Output the (x, y) coordinate of the center of the cell containing the given text.  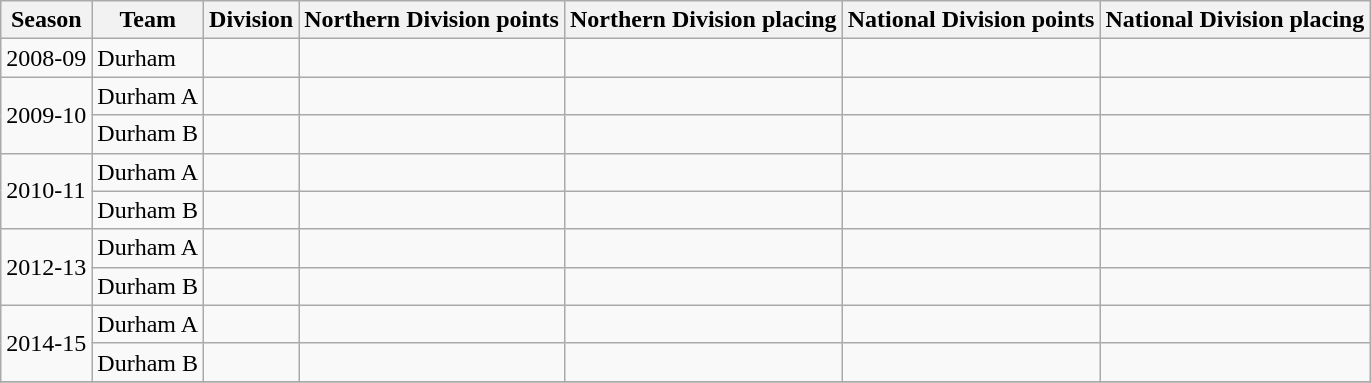
2008-09 (46, 58)
Division (252, 20)
2009-10 (46, 115)
Northern Division placing (703, 20)
2012-13 (46, 267)
2010-11 (46, 191)
National Division points (971, 20)
Season (46, 20)
2014-15 (46, 343)
Team (148, 20)
Northern Division points (432, 20)
National Division placing (1235, 20)
Durham (148, 58)
